Return the [x, y] coordinate for the center point of the cell that contains the specified text.  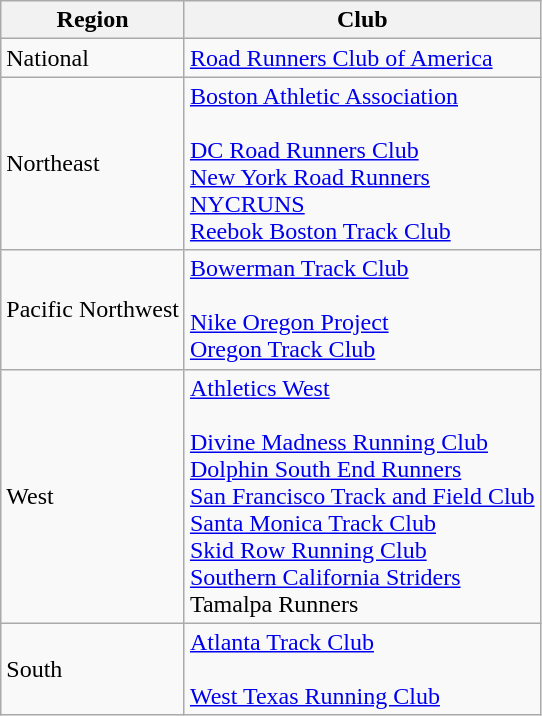
Club [362, 20]
Region [93, 20]
National [93, 58]
West [93, 496]
Northeast [93, 164]
Boston Athletic AssociationDC Road Runners Club New York Road Runners NYCRUNS Reebok Boston Track Club [362, 164]
Pacific Northwest [93, 310]
Atlanta Track ClubWest Texas Running Club [362, 669]
Road Runners Club of America [362, 58]
South [93, 669]
Bowerman Track ClubNike Oregon Project Oregon Track Club [362, 310]
